Extract the [x, y] coordinate from the center of the cell holding the provided text.  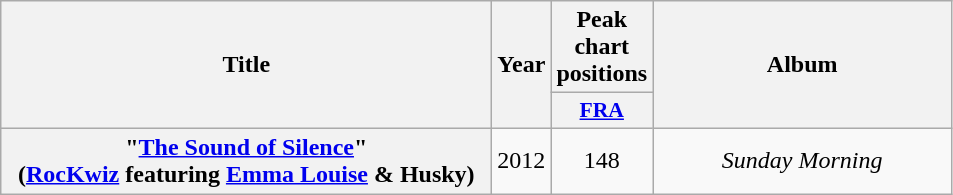
2012 [522, 160]
Sunday Morning [802, 160]
Year [522, 65]
FRA [602, 111]
Title [246, 65]
Album [802, 65]
"The Sound of Silence"(RocKwiz featuring Emma Louise & Husky) [246, 160]
148 [602, 160]
Peak chart positions [602, 47]
